Find where the given text appears and provide that cell's center as (X, Y) coordinate. 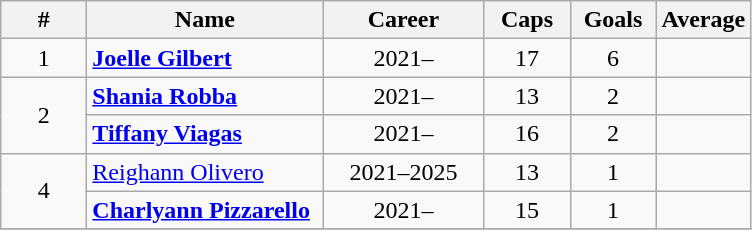
4 (44, 191)
Charlyann Pizzarello (205, 210)
Tiffany Viagas (205, 134)
Goals (613, 20)
Average (704, 20)
Reighann Olivero (205, 172)
Caps (527, 20)
15 (527, 210)
Shania Robba (205, 96)
6 (613, 58)
17 (527, 58)
2021–2025 (404, 172)
Name (205, 20)
16 (527, 134)
# (44, 20)
Joelle Gilbert (205, 58)
Career (404, 20)
